Extract the (X, Y) coordinate from the center of the cell holding the provided text.  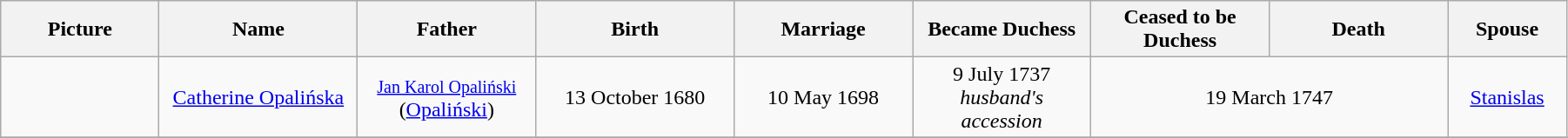
9 July 1737husband's accession (1002, 97)
Marriage (823, 30)
Stanislas (1507, 97)
Became Duchess (1002, 30)
19 March 1747 (1270, 97)
Name (258, 30)
Catherine Opalińska (258, 97)
Birth (635, 30)
Death (1359, 30)
13 October 1680 (635, 97)
Spouse (1507, 30)
Jan Karol Opaliński(Opaliński) (447, 97)
Picture (80, 30)
Ceased to be Duchess (1180, 30)
10 May 1698 (823, 97)
Father (447, 30)
